Determine the (X, Y) coordinate at the center of the cell enclosing the given text.  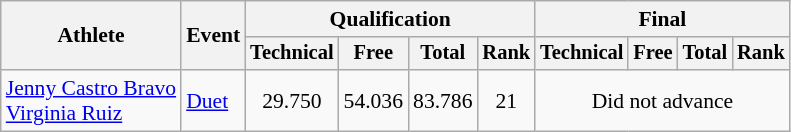
Qualification (390, 19)
Duet (213, 100)
Event (213, 36)
54.036 (374, 100)
Jenny Castro BravoVirginia Ruiz (91, 100)
Final (662, 19)
83.786 (442, 100)
21 (507, 100)
29.750 (292, 100)
Did not advance (662, 100)
Athlete (91, 36)
